From the cell containing the given text, extract its center point as (X, Y) coordinate. 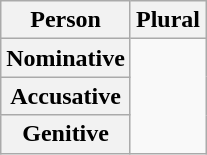
Genitive (66, 134)
Nominative (66, 58)
Person (66, 20)
Accusative (66, 96)
Plural (168, 20)
